Pinpoint the cell where the given text exists, returning its [X, Y] midpoint coordinate. 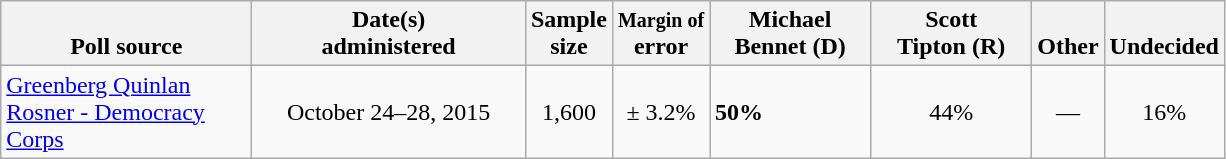
44% [952, 112]
Undecided [1164, 34]
50% [790, 112]
Other [1068, 34]
Greenberg Quinlan Rosner - Democracy Corps [126, 112]
MichaelBennet (D) [790, 34]
Date(s)administered [389, 34]
ScottTipton (R) [952, 34]
16% [1164, 112]
October 24–28, 2015 [389, 112]
— [1068, 112]
Samplesize [568, 34]
± 3.2% [660, 112]
1,600 [568, 112]
Margin oferror [660, 34]
Poll source [126, 34]
